Return (X, Y) of the center of cell containing provided text 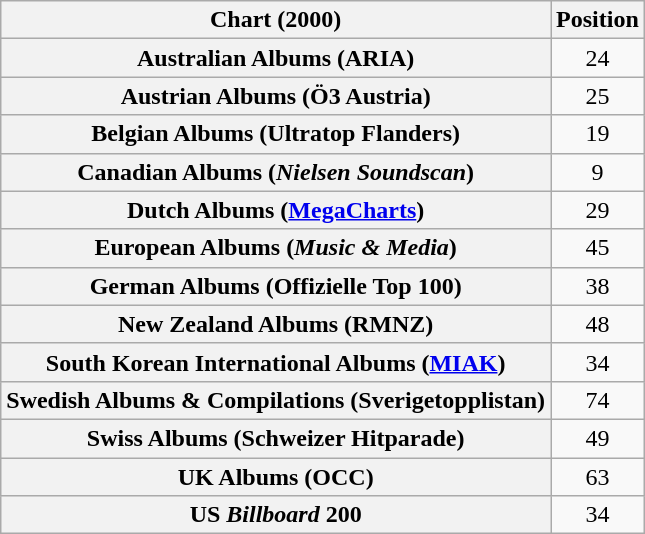
63 (598, 477)
US Billboard 200 (276, 515)
Canadian Albums (Nielsen Soundscan) (276, 172)
29 (598, 210)
45 (598, 248)
Swiss Albums (Schweizer Hitparade) (276, 438)
25 (598, 96)
Swedish Albums & Compilations (Sverigetopplistan) (276, 400)
Austrian Albums (Ö3 Austria) (276, 96)
48 (598, 324)
Chart (2000) (276, 20)
Australian Albums (ARIA) (276, 58)
74 (598, 400)
38 (598, 286)
Belgian Albums (Ultratop Flanders) (276, 134)
UK Albums (OCC) (276, 477)
Position (598, 20)
9 (598, 172)
24 (598, 58)
South Korean International Albums (MIAK) (276, 362)
German Albums (Offizielle Top 100) (276, 286)
New Zealand Albums (RMNZ) (276, 324)
19 (598, 134)
49 (598, 438)
Dutch Albums (MegaCharts) (276, 210)
European Albums (Music & Media) (276, 248)
